Find where the given text appears and provide that cell's center as [x, y] coordinate. 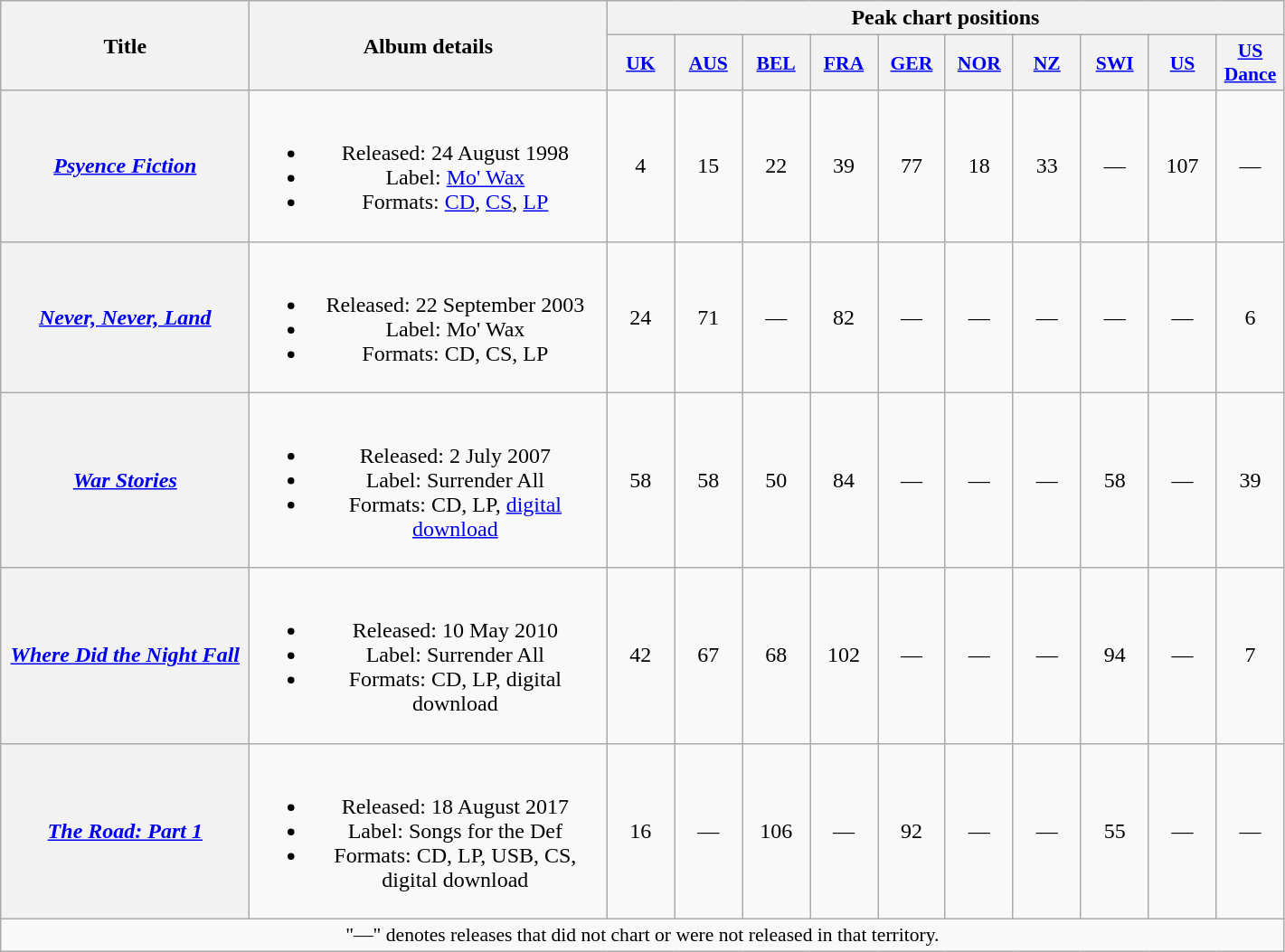
33 [1047, 166]
71 [709, 316]
107 [1183, 166]
18 [978, 166]
Never, Never, Land [125, 316]
The Road: Part 1 [125, 831]
6 [1250, 316]
102 [845, 655]
US [1183, 63]
50 [776, 480]
"—" denotes releases that did not chart or were not released in that territory. [642, 935]
NOR [978, 63]
4 [640, 166]
NZ [1047, 63]
55 [1114, 831]
7 [1250, 655]
42 [640, 655]
Where Did the Night Fall [125, 655]
Released: 10 May 2010Label: Surrender AllFormats: CD, LP, digital download [429, 655]
UK [640, 63]
84 [845, 480]
War Stories [125, 480]
Released: 24 August 1998Label: Mo' WaxFormats: CD, CS, LP [429, 166]
16 [640, 831]
92 [912, 831]
22 [776, 166]
AUS [709, 63]
15 [709, 166]
24 [640, 316]
68 [776, 655]
Released: 2 July 2007Label: Surrender AllFormats: CD, LP, digital download [429, 480]
Released: 22 September 2003Label: Mo' WaxFormats: CD, CS, LP [429, 316]
77 [912, 166]
Peak chart positions [946, 18]
Psyence Fiction [125, 166]
BEL [776, 63]
Title [125, 45]
82 [845, 316]
SWI [1114, 63]
67 [709, 655]
94 [1114, 655]
GER [912, 63]
FRA [845, 63]
US Dance [1250, 63]
Released: 18 August 2017Label: Songs for the DefFormats: CD, LP, USB, CS, digital download [429, 831]
Album details [429, 45]
106 [776, 831]
